Capture the cell that displays the provided text and extract its (X, Y) central coordinate. 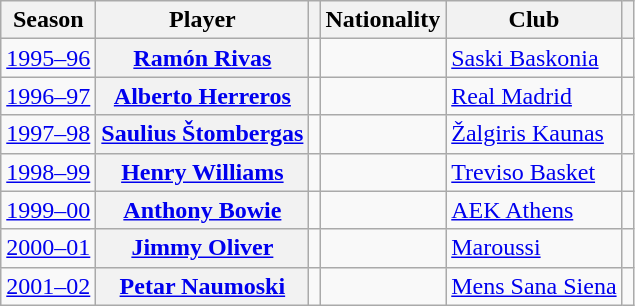
1995–96 (48, 58)
Alberto Herreros (202, 96)
Saulius Štombergas (202, 134)
Player (202, 20)
Henry Williams (202, 172)
2000–01 (48, 248)
Ramón Rivas (202, 58)
Mens Sana Siena (534, 286)
2001–02 (48, 286)
Anthony Bowie (202, 210)
Maroussi (534, 248)
Season (48, 20)
Jimmy Oliver (202, 248)
1999–00 (48, 210)
1996–97 (48, 96)
Treviso Basket (534, 172)
Petar Naumoski (202, 286)
Club (534, 20)
Saski Baskonia (534, 58)
1998–99 (48, 172)
AEK Athens (534, 210)
1997–98 (48, 134)
Real Madrid (534, 96)
Nationality (383, 20)
Žalgiris Kaunas (534, 134)
